Locate the cell with the specified text and output its (X, Y) center coordinate. 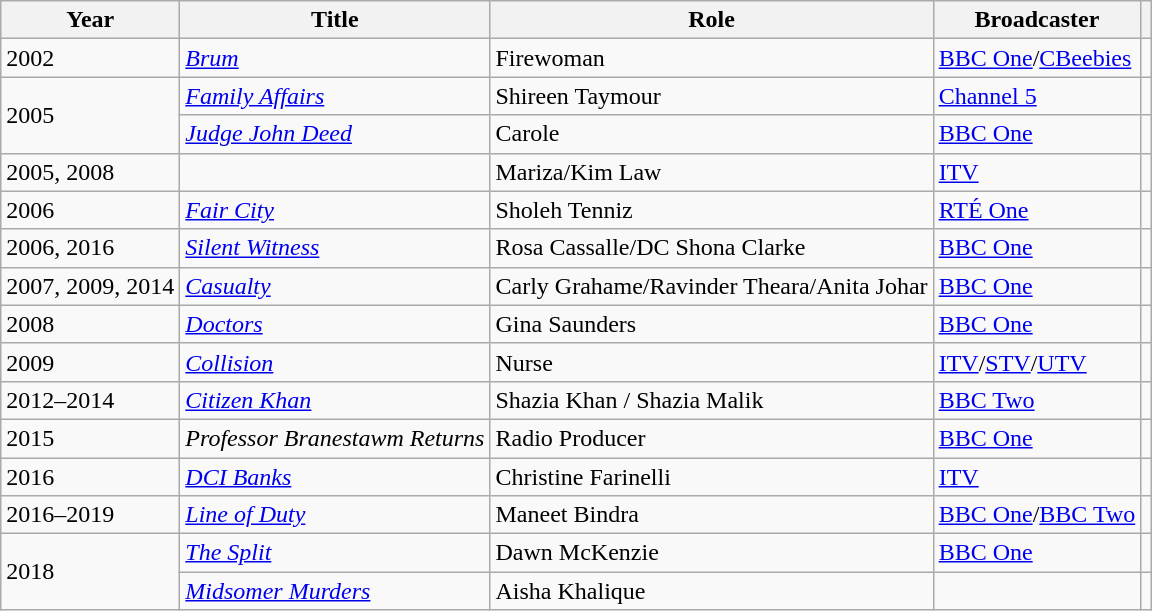
Shireen Taymour (712, 96)
BBC One/BBC Two (1037, 515)
Judge John Deed (335, 134)
2018 (90, 572)
Channel 5 (1037, 96)
2006, 2016 (90, 248)
Carole (712, 134)
The Split (335, 553)
BBC Two (1037, 400)
Citizen Khan (335, 400)
Role (712, 20)
Dawn McKenzie (712, 553)
2005, 2008 (90, 172)
Brum (335, 58)
Nurse (712, 362)
Christine Farinelli (712, 477)
RTÉ One (1037, 210)
2016 (90, 477)
Midsomer Murders (335, 591)
Aisha Khalique (712, 591)
Line of Duty (335, 515)
2002 (90, 58)
Professor Branestawm Returns (335, 438)
Sholeh Tenniz (712, 210)
Doctors (335, 324)
Fair City (335, 210)
Collision (335, 362)
BBC One/CBeebies (1037, 58)
2006 (90, 210)
2009 (90, 362)
Broadcaster (1037, 20)
Rosa Cassalle/DC Shona Clarke (712, 248)
Year (90, 20)
2012–2014 (90, 400)
Silent Witness (335, 248)
Gina Saunders (712, 324)
Title (335, 20)
Maneet Bindra (712, 515)
Firewoman (712, 58)
2007, 2009, 2014 (90, 286)
2005 (90, 115)
Casualty (335, 286)
2016–2019 (90, 515)
2008 (90, 324)
Radio Producer (712, 438)
Shazia Khan / Shazia Malik (712, 400)
DCI Banks (335, 477)
Family Affairs (335, 96)
Carly Grahame/Ravinder Theara/Anita Johar (712, 286)
2015 (90, 438)
Mariza/Kim Law (712, 172)
ITV/STV/UTV (1037, 362)
